Extract the (X, Y) coordinate from the center of the cell holding the provided text.  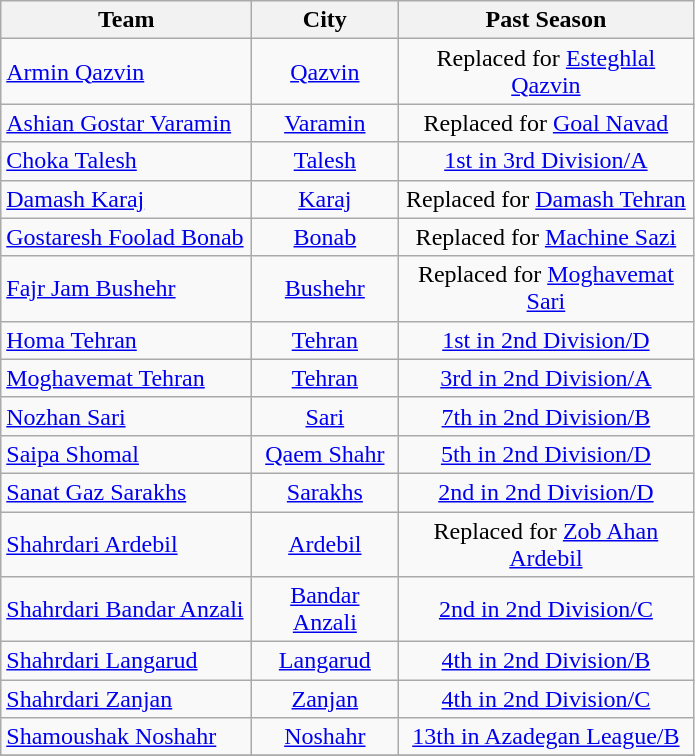
Shahrdari Bandar Anzali (126, 610)
Qaem Shahr (325, 454)
Shahrdari Ardebil (126, 544)
Armin Qazvin (126, 72)
13th in Azadegan League/B (546, 737)
1st in 3rd Division/A (546, 161)
Talesh (325, 161)
Bonab (325, 237)
Langarud (325, 661)
Fajr Jam Bushehr (126, 288)
Replaced for Moghavemat Sari (546, 288)
Sanat Gaz Sarakhs (126, 492)
4th in 2nd Division/B (546, 661)
Bushehr (325, 288)
Damash Karaj (126, 199)
Noshahr (325, 737)
Shahrdari Langarud (126, 661)
4th in 2nd Division/C (546, 699)
Sari (325, 416)
Sarakhs (325, 492)
Bandar Anzali (325, 610)
Shahrdari Zanjan (126, 699)
Qazvin (325, 72)
Nozhan Sari (126, 416)
Shamoushak Noshahr (126, 737)
1st in 2nd Division/D (546, 340)
2nd in 2nd Division/C (546, 610)
3rd in 2nd Division/A (546, 378)
Replaced for Damash Tehran (546, 199)
Zanjan (325, 699)
Ashian Gostar Varamin (126, 123)
Replaced for Machine Sazi (546, 237)
Choka Talesh (126, 161)
Ardebil (325, 544)
5th in 2nd Division/D (546, 454)
Gostaresh Foolad Bonab (126, 237)
Past Season (546, 20)
Replaced for Goal Navad (546, 123)
2nd in 2nd Division/D (546, 492)
Saipa Shomal (126, 454)
Moghavemat Tehran (126, 378)
Homa Tehran (126, 340)
Replaced for Esteghlal Qazvin (546, 72)
Karaj (325, 199)
Varamin (325, 123)
Team (126, 20)
Replaced for Zob Ahan Ardebil (546, 544)
7th in 2nd Division/B (546, 416)
City (325, 20)
